Pinpoint the cell where the given text exists, returning its [x, y] midpoint coordinate. 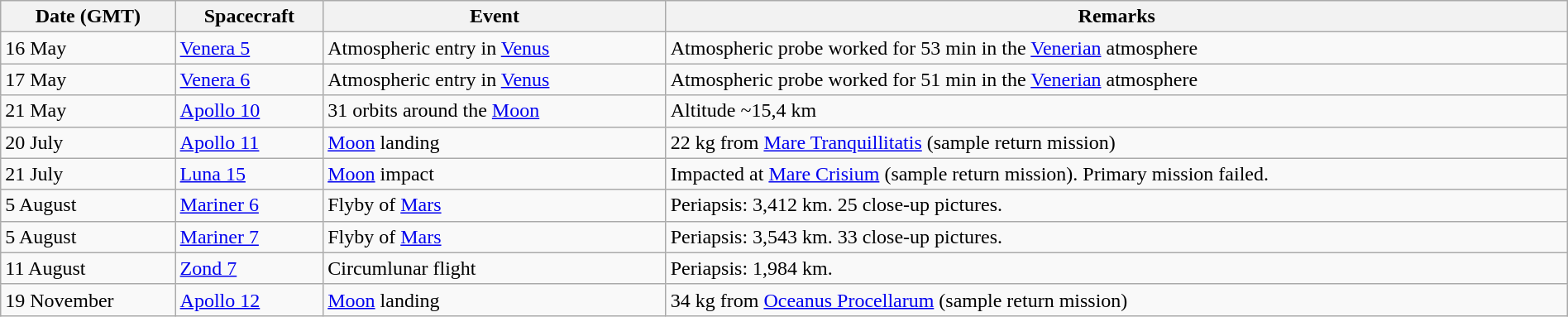
Spacecraft [250, 17]
21 May [88, 111]
Zond 7 [250, 268]
Date (GMT) [88, 17]
Periapsis: 3,543 km. 33 close-up pictures. [1116, 237]
Periapsis: 3,412 km. 25 close-up pictures. [1116, 205]
Remarks [1116, 17]
Atmospheric probe worked for 51 min in the Venerian atmosphere [1116, 79]
Impacted at Mare Crisium (sample return mission). Primary mission failed. [1116, 174]
Venera 5 [250, 48]
34 kg from Oceanus Procellarum (sample return mission) [1116, 300]
16 May [88, 48]
22 kg from Mare Tranquillitatis (sample return mission) [1116, 142]
19 November [88, 300]
Apollo 10 [250, 111]
Periapsis: 1,984 km. [1116, 268]
21 July [88, 174]
Apollo 12 [250, 300]
20 July [88, 142]
Apollo 11 [250, 142]
Moon impact [495, 174]
11 August [88, 268]
Event [495, 17]
17 May [88, 79]
Mariner 7 [250, 237]
Venera 6 [250, 79]
Mariner 6 [250, 205]
31 orbits around the Moon [495, 111]
Circumlunar flight [495, 268]
Atmospheric probe worked for 53 min in the Venerian atmosphere [1116, 48]
Altitude ~15,4 km [1116, 111]
Luna 15 [250, 174]
